Locate the cell with the specified text and output its [X, Y] center coordinate. 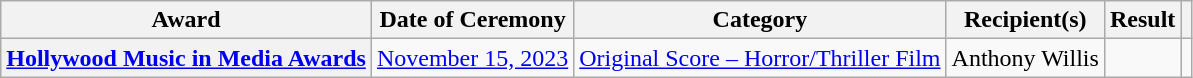
Date of Ceremony [472, 20]
Hollywood Music in Media Awards [186, 58]
Category [760, 20]
Original Score – Horror/Thriller Film [760, 58]
Result [1142, 20]
Recipient(s) [1025, 20]
Award [186, 20]
Anthony Willis [1025, 58]
November 15, 2023 [472, 58]
